Determine the (x, y) coordinate at the center of the cell enclosing the given text.  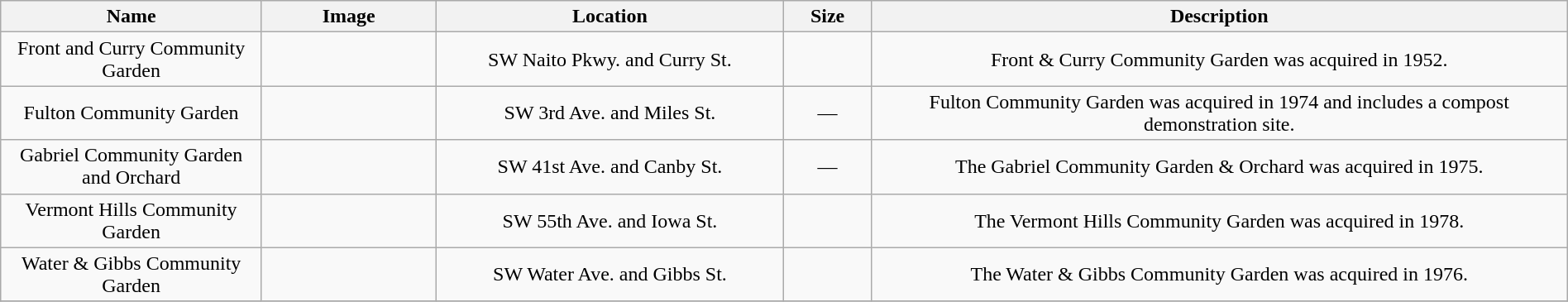
Location (610, 17)
SW 55th Ave. and Iowa St. (610, 220)
Front & Curry Community Garden was acquired in 1952. (1219, 60)
SW Naito Pkwy. and Curry St. (610, 60)
Front and Curry Community Garden (131, 60)
SW 41st Ave. and Canby St. (610, 167)
Gabriel Community Garden and Orchard (131, 167)
Fulton Community Garden (131, 113)
The Gabriel Community Garden & Orchard was acquired in 1975. (1219, 167)
SW Water Ave. and Gibbs St. (610, 275)
The Vermont Hills Community Garden was acquired in 1978. (1219, 220)
Fulton Community Garden was acquired in 1974 and includes a compost demonstration site. (1219, 113)
Vermont Hills Community Garden (131, 220)
Size (827, 17)
The Water & Gibbs Community Garden was acquired in 1976. (1219, 275)
Description (1219, 17)
SW 3rd Ave. and Miles St. (610, 113)
Water & Gibbs Community Garden (131, 275)
Image (348, 17)
Name (131, 17)
